Search for the cell housing the specified text and yield its (X, Y) center coordinate. 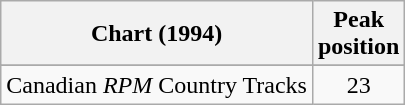
Canadian RPM Country Tracks (157, 85)
Peakposition (358, 34)
Chart (1994) (157, 34)
23 (358, 85)
